Locate the cell with the specified text and output its (x, y) center coordinate. 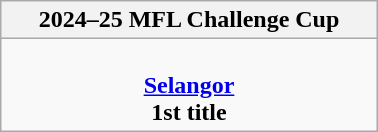
Selangor 1st title (189, 85)
2024–25 MFL Challenge Cup (189, 20)
